Return [x, y] of the center of cell containing provided text 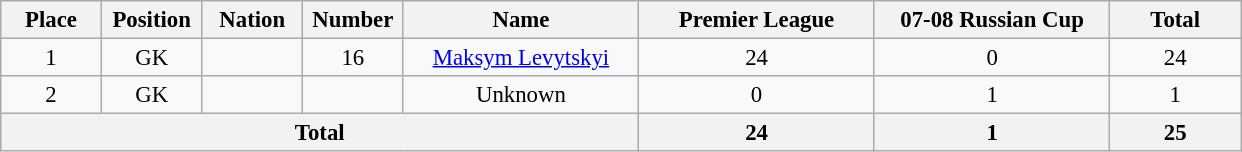
2 [52, 95]
Unknown [521, 95]
Number [354, 20]
07-08 Russian Cup [992, 20]
Name [521, 20]
16 [354, 58]
Premier League [757, 20]
Nation [252, 20]
Position [152, 20]
Maksym Levytskyi [521, 58]
Place [52, 20]
25 [1176, 133]
